Provide the [x, y] coordinate of the cell's center where the given text is located.  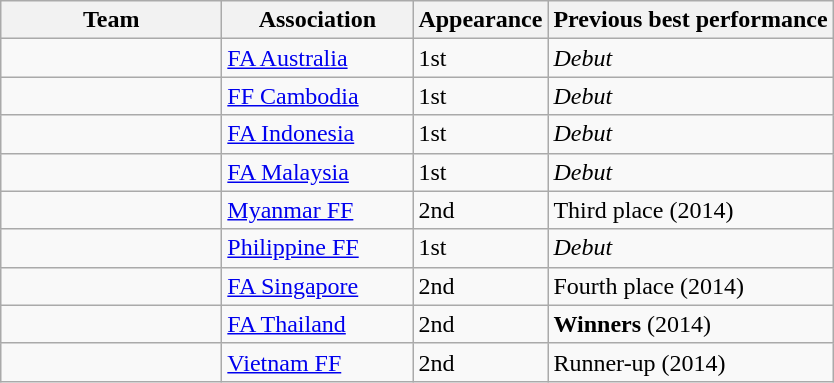
Philippine FF [318, 248]
Appearance [480, 20]
Runner-up (2014) [690, 362]
FA Indonesia [318, 134]
Winners (2014) [690, 324]
FA Malaysia [318, 172]
FA Thailand [318, 324]
FA Singapore [318, 286]
Association [318, 20]
Third place (2014) [690, 210]
Fourth place (2014) [690, 286]
Vietnam FF [318, 362]
Myanmar FF [318, 210]
Team [112, 20]
FA Australia [318, 58]
Previous best performance [690, 20]
FF Cambodia [318, 96]
